Search for the cell housing the specified text and yield its [x, y] center coordinate. 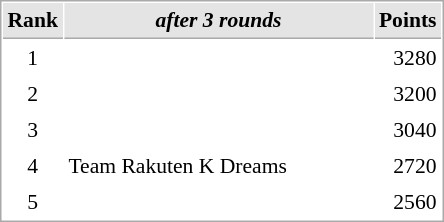
after 3 rounds [218, 21]
Rank [32, 21]
1 [32, 57]
2720 [408, 165]
3200 [408, 93]
4 [32, 165]
Points [408, 21]
3040 [408, 129]
3 [32, 129]
5 [32, 201]
3280 [408, 57]
2560 [408, 201]
2 [32, 93]
Team Rakuten K Dreams [218, 165]
